Find where the given text appears and provide that cell's center as [x, y] coordinate. 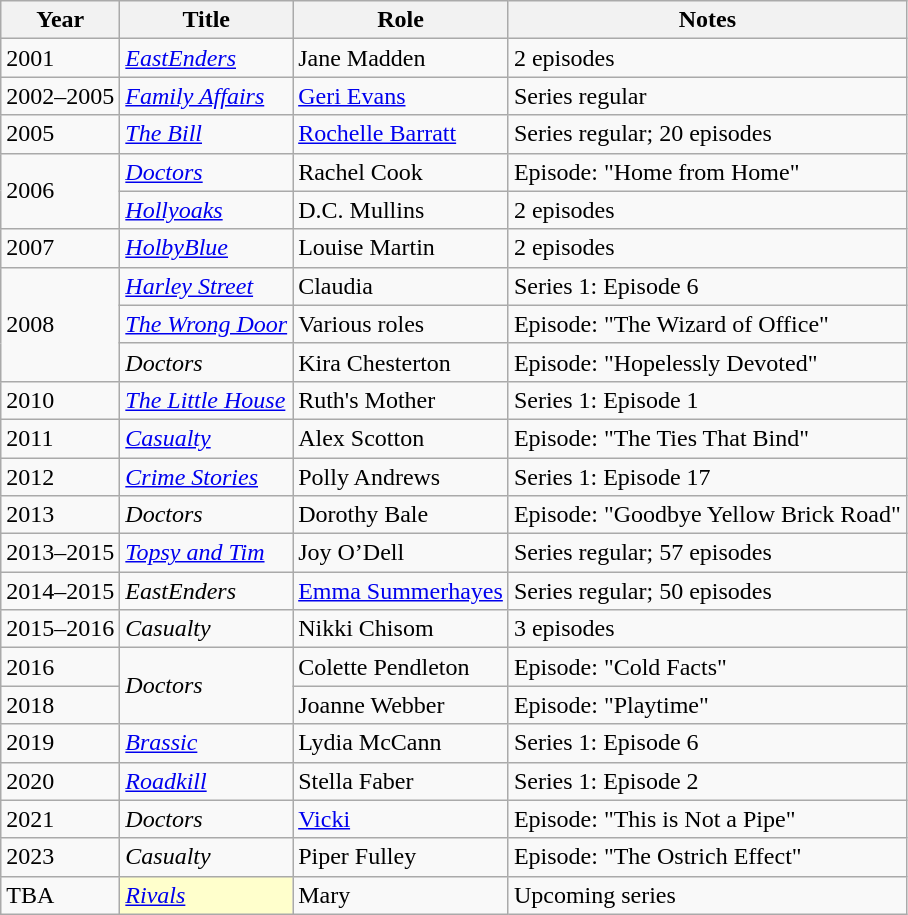
Geri Evans [401, 96]
2008 [60, 324]
Series regular; 50 episodes [707, 591]
Joanne Webber [401, 705]
Series 1: Episode 1 [707, 400]
Nikki Chisom [401, 629]
2020 [60, 781]
2018 [60, 705]
2006 [60, 191]
2013–2015 [60, 553]
The Bill [206, 134]
2019 [60, 743]
The Wrong Door [206, 324]
2016 [60, 667]
Family Affairs [206, 96]
2015–2016 [60, 629]
Title [206, 20]
3 episodes [707, 629]
2021 [60, 819]
Claudia [401, 286]
Crime Stories [206, 477]
Series regular [707, 96]
2007 [60, 248]
2014–2015 [60, 591]
D.C. Mullins [401, 210]
2005 [60, 134]
2001 [60, 58]
2011 [60, 438]
Emma Summerhayes [401, 591]
Topsy and Tim [206, 553]
Louise Martin [401, 248]
Kira Chesterton [401, 362]
Harley Street [206, 286]
2013 [60, 515]
Rachel Cook [401, 172]
Lydia McCann [401, 743]
Role [401, 20]
Episode: "The Wizard of Office" [707, 324]
Vicki [401, 819]
Rivals [206, 895]
Upcoming series [707, 895]
Series regular; 57 episodes [707, 553]
Episode: "Home from Home" [707, 172]
Series 1: Episode 2 [707, 781]
Hollyoaks [206, 210]
HolbyBlue [206, 248]
Episode: "Hopelessly Devoted" [707, 362]
TBA [60, 895]
Colette Pendleton [401, 667]
Joy O’Dell [401, 553]
Episode: "The Ostrich Effect" [707, 857]
Year [60, 20]
Roadkill [206, 781]
Episode: "The Ties That Bind" [707, 438]
Mary [401, 895]
2012 [60, 477]
Episode: "This is Not a Pipe" [707, 819]
Jane Madden [401, 58]
2010 [60, 400]
Piper Fulley [401, 857]
The Little House [206, 400]
Polly Andrews [401, 477]
Series 1: Episode 17 [707, 477]
Stella Faber [401, 781]
Rochelle Barratt [401, 134]
Episode: "Goodbye Yellow Brick Road" [707, 515]
2023 [60, 857]
Series regular; 20 episodes [707, 134]
Various roles [401, 324]
Episode: "Cold Facts" [707, 667]
Notes [707, 20]
Dorothy Bale [401, 515]
Episode: "Playtime" [707, 705]
Alex Scotton [401, 438]
Ruth's Mother [401, 400]
Brassic [206, 743]
2002–2005 [60, 96]
